For the text-containing cell, return its midpoint in (X, Y) coordinate format. 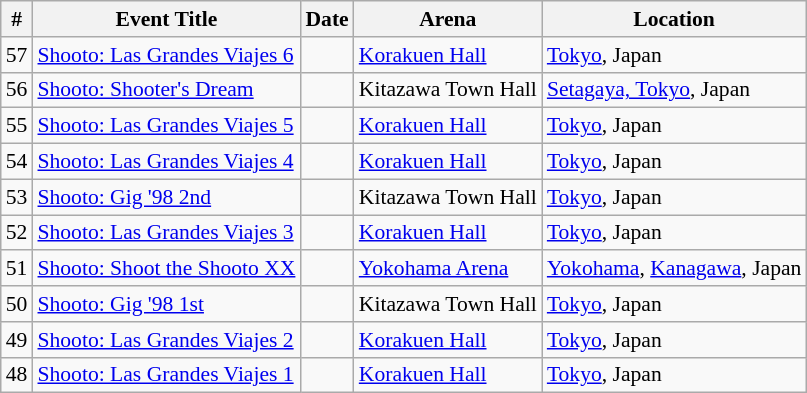
Shooto: Las Grandes Viajes 6 (166, 55)
Date (326, 19)
Shooto: Las Grandes Viajes 5 (166, 126)
48 (17, 375)
Event Title (166, 19)
56 (17, 90)
Setagaya, Tokyo, Japan (674, 90)
Shooto: Shooter's Dream (166, 90)
Shooto: Gig '98 1st (166, 304)
Shooto: Las Grandes Viajes 4 (166, 162)
Arena (448, 19)
Location (674, 19)
Shooto: Las Grandes Viajes 1 (166, 375)
Yokohama, Kanagawa, Japan (674, 269)
49 (17, 340)
Shooto: Gig '98 2nd (166, 197)
# (17, 19)
53 (17, 197)
51 (17, 269)
57 (17, 55)
Shooto: Las Grandes Viajes 2 (166, 340)
50 (17, 304)
52 (17, 233)
Shooto: Las Grandes Viajes 3 (166, 233)
Yokohama Arena (448, 269)
Shooto: Shoot the Shooto XX (166, 269)
54 (17, 162)
55 (17, 126)
